Scan for the cell matching the given text and deliver its [X, Y] coordinate at center. 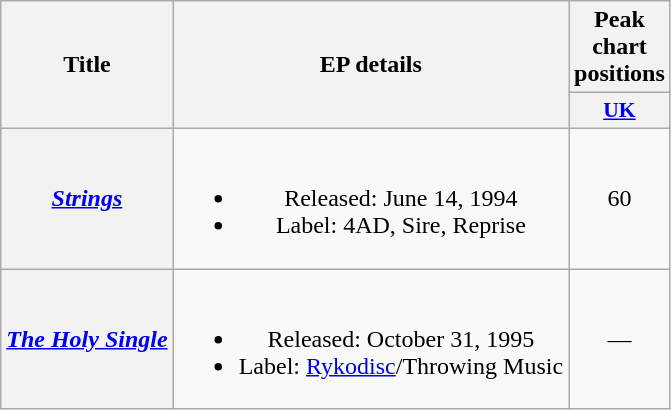
UK [620, 111]
Released: October 31, 1995Label: Rykodisc/Throwing Music [370, 338]
Strings [87, 198]
EP details [370, 65]
— [620, 338]
Title [87, 65]
The Holy Single [87, 338]
Peak chart positions [620, 47]
60 [620, 198]
Released: June 14, 1994Label: 4AD, Sire, Reprise [370, 198]
